Return [X, Y] of the center of cell containing provided text 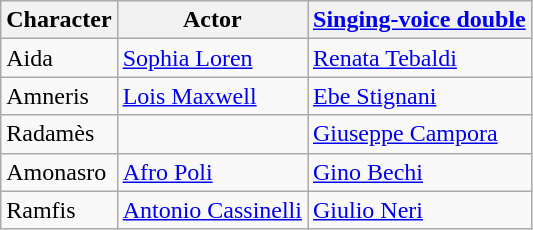
Amonasro [59, 172]
Character [59, 20]
Gino Bechi [420, 172]
Singing-voice double [420, 20]
Actor [212, 20]
Afro Poli [212, 172]
Aida [59, 58]
Renata Tebaldi [420, 58]
Sophia Loren [212, 58]
Ramfis [59, 210]
Antonio Cassinelli [212, 210]
Giulio Neri [420, 210]
Radamès [59, 134]
Giuseppe Campora [420, 134]
Ebe Stignani [420, 96]
Amneris [59, 96]
Lois Maxwell [212, 96]
